Detect which cell encompasses the target text, then output its (X, Y) center coordinate. 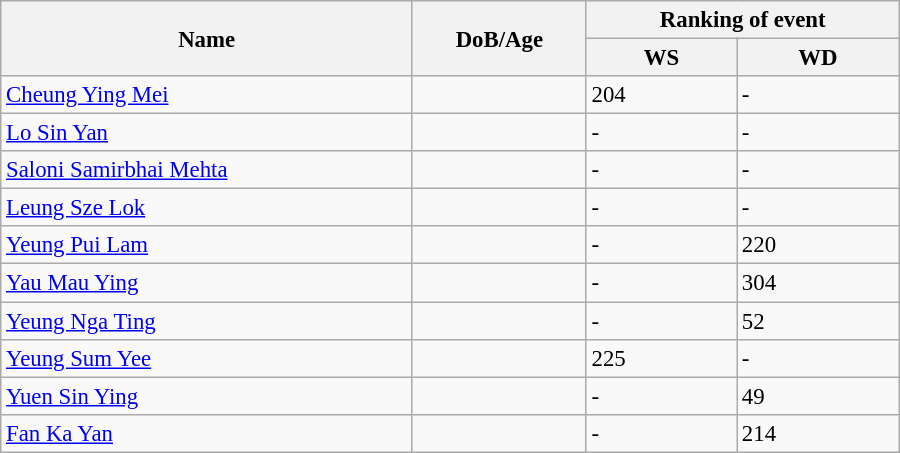
Yuen Sin Ying (207, 396)
Yau Mau Ying (207, 283)
225 (661, 358)
DoB/Age (499, 38)
Saloni Samirbhai Mehta (207, 170)
Leung Sze Lok (207, 208)
Lo Sin Yan (207, 133)
Yeung Pui Lam (207, 245)
WS (661, 58)
Name (207, 38)
49 (818, 396)
Ranking of event (742, 20)
220 (818, 245)
214 (818, 433)
Fan Ka Yan (207, 433)
Cheung Ying Mei (207, 95)
304 (818, 283)
Yeung Sum Yee (207, 358)
204 (661, 95)
52 (818, 321)
WD (818, 58)
Yeung Nga Ting (207, 321)
